Scan for the cell matching the given text and deliver its [x, y] coordinate at center. 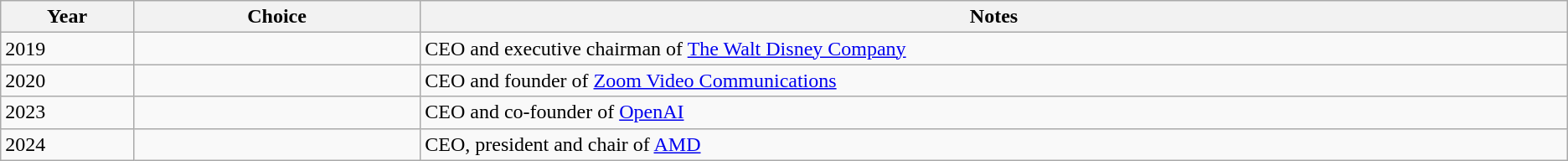
CEO and founder of Zoom Video Communications [994, 80]
Notes [994, 17]
2020 [67, 80]
CEO, president and chair of AMD [994, 144]
2024 [67, 144]
2023 [67, 112]
CEO and executive chairman of The Walt Disney Company [994, 49]
CEO and co-founder of OpenAI [994, 112]
Year [67, 17]
Choice [276, 17]
2019 [67, 49]
